For the text-containing cell, return its midpoint in [X, Y] coordinate format. 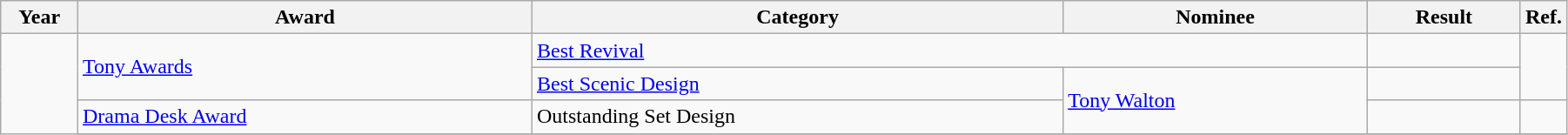
Best Scenic Design [797, 84]
Tony Walton [1216, 100]
Result [1444, 17]
Outstanding Set Design [797, 117]
Ref. [1544, 17]
Tony Awards [305, 67]
Category [797, 17]
Year [40, 17]
Nominee [1216, 17]
Award [305, 17]
Best Revival [949, 51]
Drama Desk Award [305, 117]
